Locate the cell with the specified text and output its (x, y) center coordinate. 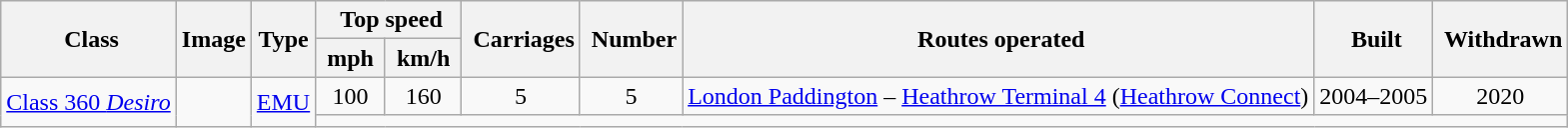
Routes operated (998, 39)
100 (351, 96)
EMU (283, 102)
Number (631, 39)
Type (283, 39)
Top speed (389, 20)
mph (351, 58)
Class 360 Desiro (89, 102)
Image (214, 39)
Class (89, 39)
London Paddington – Heathrow Terminal 4 (Heathrow Connect) (998, 96)
km/h (423, 58)
Built (1373, 39)
Withdrawn (1501, 39)
Carriages (521, 39)
160 (423, 96)
2020 (1501, 96)
2004–2005 (1373, 96)
